Output the [x, y] coordinate of the center of the cell containing the given text.  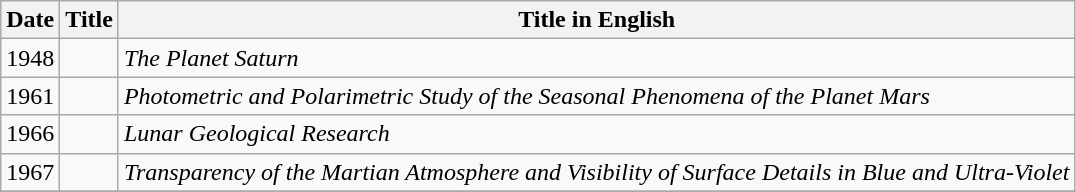
Photometric and Polarimetric Study of the Seasonal Phenomena of the Planet Mars [596, 96]
1966 [30, 134]
Lunar Geological Research [596, 134]
1948 [30, 58]
Title in English [596, 20]
Date [30, 20]
Transparency of the Martian Atmosphere and Visibility of Surface Details in Blue and Ultra-Violet [596, 172]
1967 [30, 172]
1961 [30, 96]
The Planet Saturn [596, 58]
Title [90, 20]
